Return the [x, y] coordinate for the center point of the cell that contains the specified text.  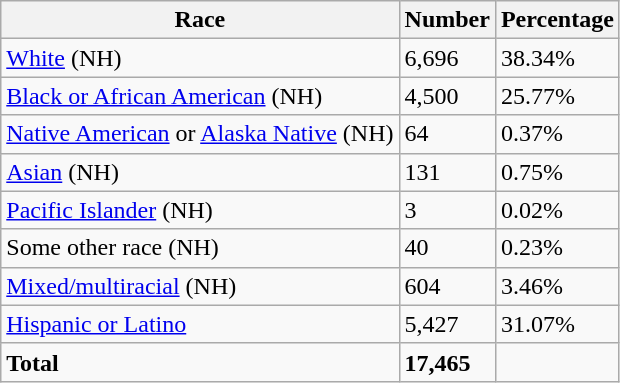
Pacific Islander (NH) [200, 210]
Black or African American (NH) [200, 96]
131 [447, 172]
Percentage [557, 20]
Asian (NH) [200, 172]
Native American or Alaska Native (NH) [200, 134]
0.75% [557, 172]
0.23% [557, 248]
3 [447, 210]
0.37% [557, 134]
White (NH) [200, 58]
5,427 [447, 324]
25.77% [557, 96]
Some other race (NH) [200, 248]
0.02% [557, 210]
Hispanic or Latino [200, 324]
31.07% [557, 324]
4,500 [447, 96]
604 [447, 286]
Number [447, 20]
6,696 [447, 58]
Mixed/multiracial (NH) [200, 286]
40 [447, 248]
Race [200, 20]
17,465 [447, 362]
3.46% [557, 286]
64 [447, 134]
38.34% [557, 58]
Total [200, 362]
